For the text-containing cell, return its midpoint in (x, y) coordinate format. 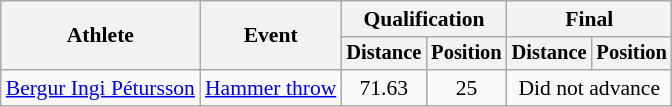
Event (270, 36)
25 (466, 88)
Hammer throw (270, 88)
Athlete (100, 36)
Qualification (424, 19)
Bergur Ingi Pétursson (100, 88)
Final (590, 19)
71.63 (384, 88)
Did not advance (590, 88)
